Scan for the cell matching the given text and deliver its [X, Y] coordinate at center. 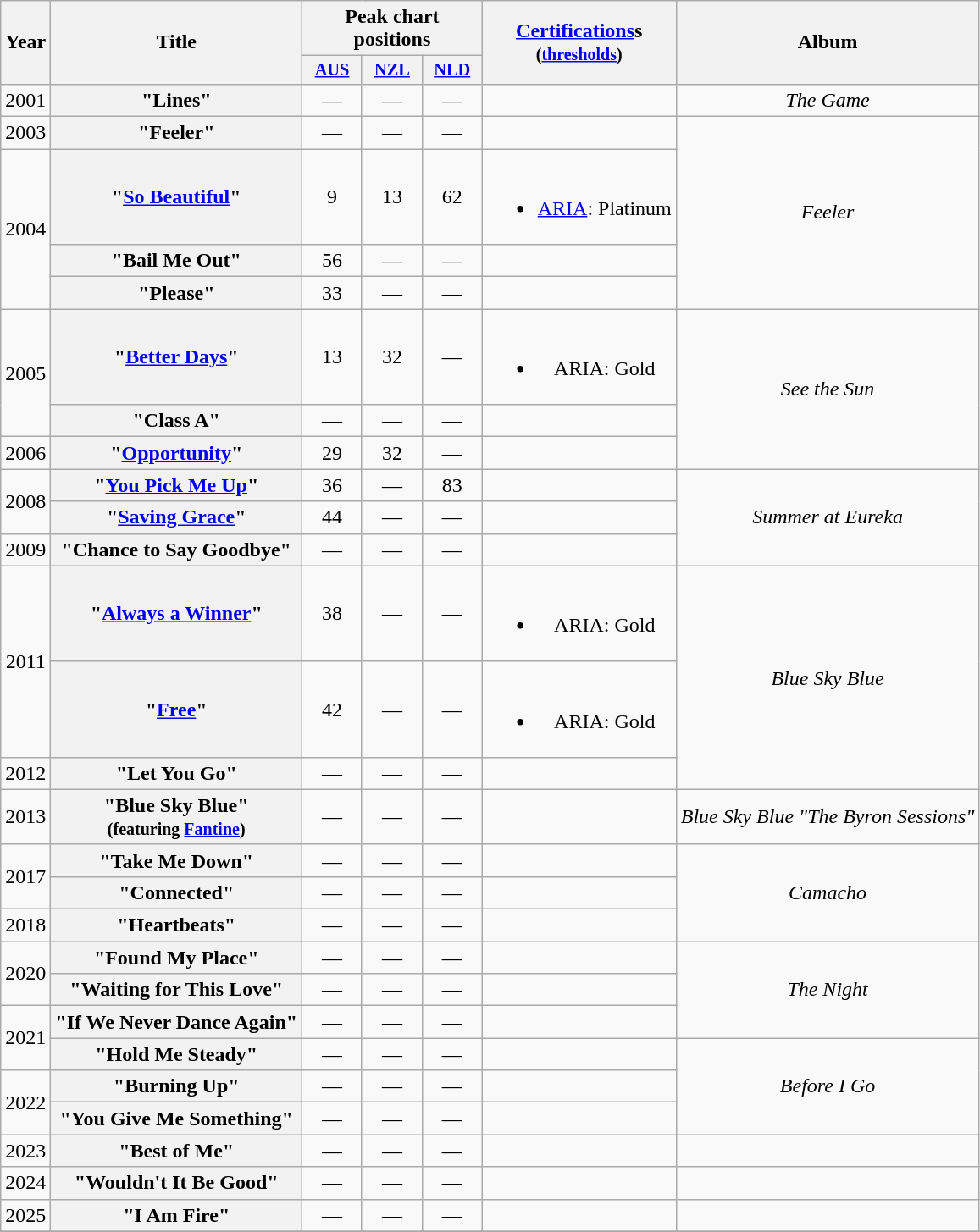
2021 [25, 1038]
Title [176, 42]
2006 [25, 453]
2003 [25, 133]
2005 [25, 373]
2022 [25, 1102]
"Class A" [176, 421]
"Opportunity" [176, 453]
2023 [25, 1151]
"Feeler" [176, 133]
2009 [25, 550]
"Always a Winner" [176, 613]
36 [332, 485]
42 [332, 710]
2011 [25, 661]
Peak chart positions [393, 29]
"Hold Me Steady" [176, 1054]
Camacho [828, 892]
"Let You Go" [176, 773]
2004 [25, 229]
"You Pick Me Up" [176, 485]
NZL [391, 70]
Blue Sky Blue "The Byron Sessions" [828, 816]
2018 [25, 925]
62 [452, 196]
AUS [332, 70]
"Take Me Down" [176, 860]
2024 [25, 1183]
Before I Go [828, 1086]
See the Sun [828, 389]
56 [332, 261]
"Heartbeats" [176, 925]
2012 [25, 773]
2020 [25, 974]
"Lines" [176, 100]
ARIA: Platinum [579, 196]
"Please" [176, 293]
2013 [25, 816]
"Bail Me Out" [176, 261]
Year [25, 42]
NLD [452, 70]
"Blue Sky Blue"(featuring Fantine) [176, 816]
Feeler [828, 213]
"Connected" [176, 892]
9 [332, 196]
2008 [25, 501]
Certificationss(thresholds) [579, 42]
"Chance to Say Goodbye" [176, 550]
Blue Sky Blue [828, 677]
"I Am Fire" [176, 1215]
"Burning Up" [176, 1086]
2001 [25, 100]
29 [332, 453]
"Found My Place" [176, 958]
33 [332, 293]
"Wouldn't It Be Good" [176, 1183]
"Free" [176, 710]
38 [332, 613]
The Game [828, 100]
"If We Never Dance Again" [176, 1022]
44 [332, 517]
Album [828, 42]
Summer at Eureka [828, 517]
"Better Days" [176, 357]
83 [452, 485]
"Waiting for This Love" [176, 990]
"Saving Grace" [176, 517]
The Night [828, 990]
"You Give Me Something" [176, 1119]
"Best of Me" [176, 1151]
2025 [25, 1215]
"So Beautiful" [176, 196]
2017 [25, 876]
